Pinpoint the cell where the given text exists, returning its [X, Y] midpoint coordinate. 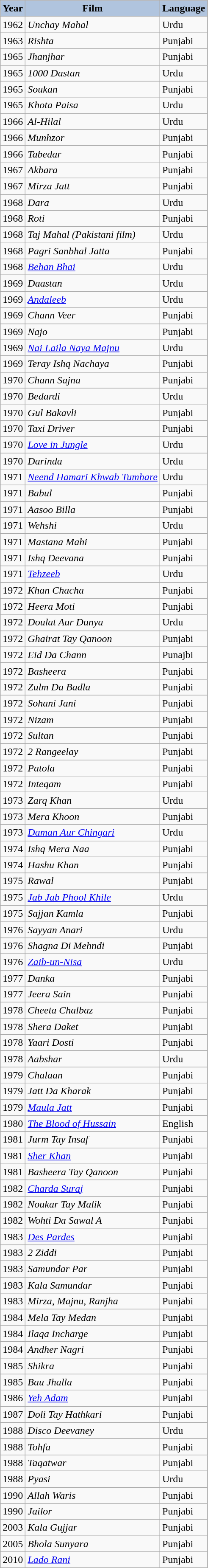
Daastan [93, 283]
Roti [93, 219]
Jab Jab Phool Khile [93, 897]
Pyasi [93, 1479]
Punajbi [183, 655]
Cheeta Chalbaz [93, 1011]
Mela Tay Medan [93, 1317]
Sher Khan [93, 1156]
Shikra [93, 1366]
Maula Jatt [93, 1107]
Chann Veer [93, 315]
Doulat Aur Dunya [93, 622]
Khan Chacha [93, 590]
English [183, 1123]
Al-Hilal [93, 121]
Gul Bakavli [93, 412]
Soukan [93, 89]
Shera Daket [93, 1027]
Heera Moti [93, 606]
Jurm Tay Insaf [93, 1140]
Wohti Da Sawal A [93, 1220]
Jailor [93, 1512]
Dara [93, 203]
Des Pardes [93, 1237]
Nai Laila Naya Majnu [93, 348]
Jeera Sain [93, 994]
Bau Jhalla [93, 1382]
Mera Khoon [93, 816]
Wehshi [93, 526]
Disco Deevaney [93, 1430]
Aabshar [93, 1059]
2010 [13, 1560]
Samundar Par [93, 1269]
Sayyan Anari [93, 929]
Andaleeb [93, 299]
Taj Mahal (Pakistani film) [93, 235]
Behan Bhai [93, 267]
Andher Nagri [93, 1350]
Najo [93, 332]
Babul [93, 493]
Jhanjhar [93, 57]
1963 [13, 41]
Munhzor [93, 138]
Year [13, 8]
Shagna Di Mehndi [93, 946]
Rawal [93, 881]
Ilaqa Incharge [93, 1334]
Daman Aur Chingari [93, 833]
Darinda [93, 461]
Bedardi [93, 396]
Aasoo Billa [93, 510]
Inteqam [93, 784]
1986 [13, 1398]
Basheera Tay Qanoon [93, 1172]
2003 [13, 1528]
Mirza Jatt [93, 186]
Language [183, 8]
1000 Dastan [93, 73]
Allah Waris [93, 1495]
Mirza, Majnu, Ranjha [93, 1301]
1962 [13, 25]
Rishta [93, 41]
Yaari Dosti [93, 1043]
Love in Jungle [93, 445]
Ishq Deevana [93, 558]
Teray Ishq Nachaya [93, 364]
Chann Sajna [93, 380]
Unchay Mahal [93, 25]
Tabedar [93, 154]
Kala Gujjar [93, 1528]
2 Rangeelay [93, 752]
1987 [13, 1414]
Zarq Khan [93, 800]
Nizam [93, 720]
Jatt Da Kharak [93, 1091]
Akbara [93, 170]
Tohfa [93, 1447]
Eid Da Chann [93, 655]
The Blood of Hussain [93, 1123]
Bhola Sunyara [93, 1544]
Charda Suraj [93, 1188]
Film [93, 8]
Neend Hamari Khwab Tumhare [93, 477]
Noukar Tay Malik [93, 1204]
Tehzeeb [93, 574]
Ishq Mera Naa [93, 849]
Sajjan Kamla [93, 913]
Sohani Jani [93, 703]
Chalaan [93, 1075]
Patola [93, 768]
Lado Rani [93, 1560]
2005 [13, 1544]
Doli Tay Hathkari [93, 1414]
Ghairat Tay Qanoon [93, 639]
2 Ziddi [93, 1253]
Taxi Driver [93, 428]
1980 [13, 1123]
Basheera [93, 671]
Zaib-un-Nisa [93, 962]
Zulm Da Badla [93, 687]
Yeh Adam [93, 1398]
Danka [93, 978]
Kala Samundar [93, 1285]
Pagri Sanbhal Jatta [93, 251]
Khota Paisa [93, 105]
Sultan [93, 736]
Hashu Khan [93, 865]
Taqatwar [93, 1463]
Mastana Mahi [93, 542]
